From the cell containing the given text, extract its center point as (x, y) coordinate. 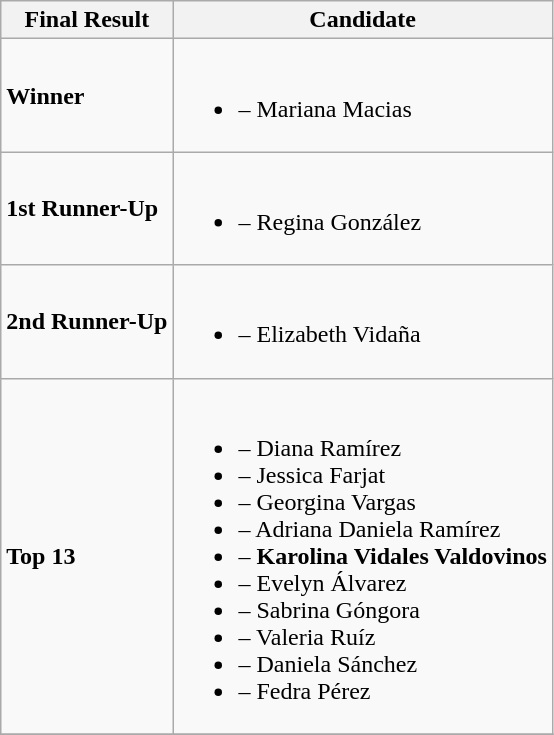
– Elizabeth Vidaña (362, 322)
– Mariana Macias (362, 96)
2nd Runner-Up (87, 322)
Top 13 (87, 556)
Candidate (362, 20)
Winner (87, 96)
Final Result (87, 20)
– Regina González (362, 208)
1st Runner-Up (87, 208)
